For the text-containing cell, return its midpoint in (x, y) coordinate format. 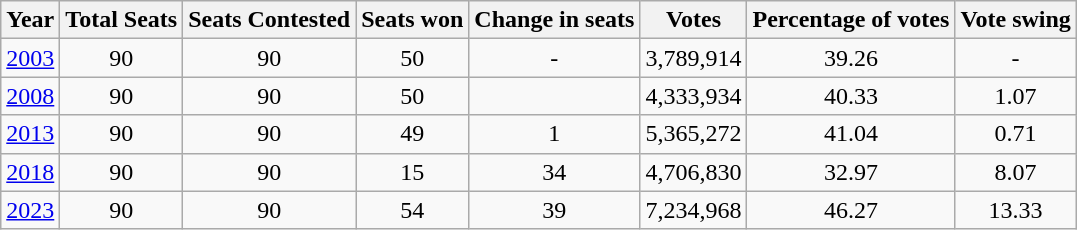
2003 (30, 58)
3,789,914 (694, 58)
2013 (30, 134)
Change in seats (554, 20)
Seats Contested (270, 20)
Vote swing (1016, 20)
34 (554, 172)
Year (30, 20)
49 (412, 134)
1 (554, 134)
8.07 (1016, 172)
2023 (30, 210)
39 (554, 210)
54 (412, 210)
46.27 (851, 210)
Votes (694, 20)
Seats won (412, 20)
2018 (30, 172)
5,365,272 (694, 134)
2008 (30, 96)
40.33 (851, 96)
15 (412, 172)
7,234,968 (694, 210)
0.71 (1016, 134)
Total Seats (122, 20)
4,706,830 (694, 172)
41.04 (851, 134)
32.97 (851, 172)
Percentage of votes (851, 20)
4,333,934 (694, 96)
39.26 (851, 58)
13.33 (1016, 210)
1.07 (1016, 96)
